Search for the cell housing the specified text and yield its [x, y] center coordinate. 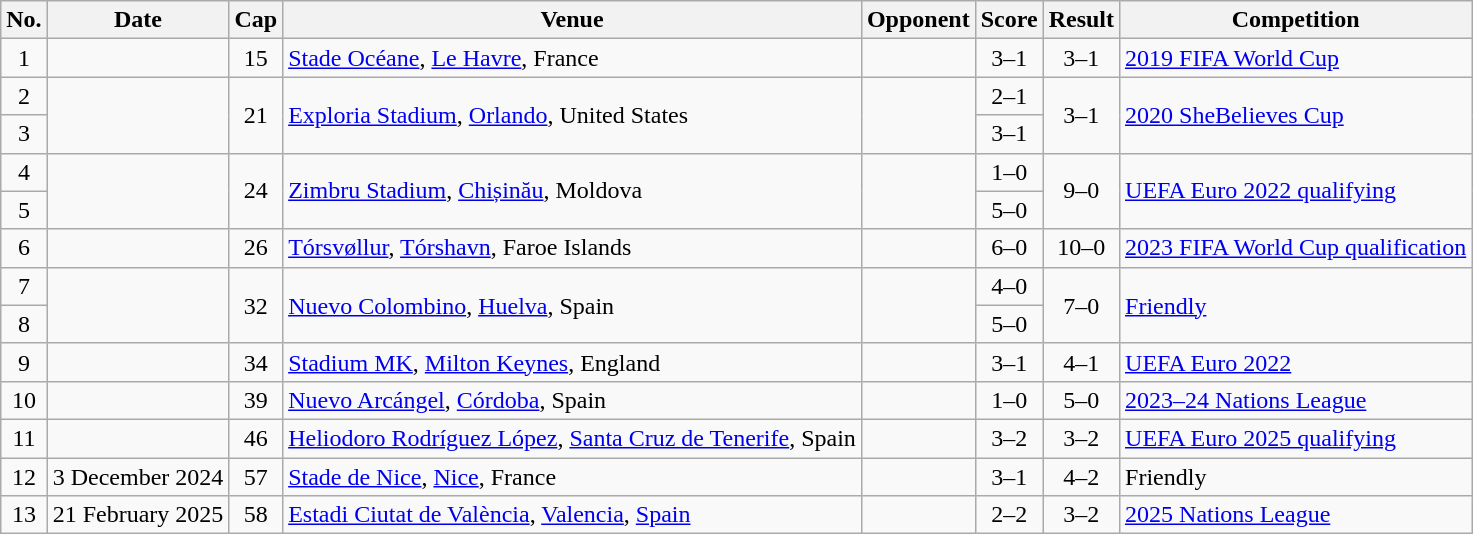
12 [24, 477]
4–0 [1009, 286]
1 [24, 58]
2–1 [1009, 96]
Nuevo Arcángel, Córdoba, Spain [572, 400]
58 [256, 515]
2–2 [1009, 515]
13 [24, 515]
9 [24, 362]
7–0 [1081, 305]
57 [256, 477]
Stade de Nice, Nice, France [572, 477]
10–0 [1081, 248]
3 December 2024 [138, 477]
5 [24, 210]
Score [1009, 20]
Stade Océane, Le Havre, France [572, 58]
7 [24, 286]
Zimbru Stadium, Chișinău, Moldova [572, 191]
32 [256, 305]
24 [256, 191]
9–0 [1081, 191]
2 [24, 96]
2025 Nations League [1296, 515]
UEFA Euro 2022 qualifying [1296, 191]
10 [24, 400]
34 [256, 362]
6–0 [1009, 248]
6 [24, 248]
Result [1081, 20]
2023 FIFA World Cup qualification [1296, 248]
26 [256, 248]
11 [24, 438]
UEFA Euro 2022 [1296, 362]
4–1 [1081, 362]
Date [138, 20]
Competition [1296, 20]
Tórsvøllur, Tórshavn, Faroe Islands [572, 248]
Opponent [918, 20]
Exploria Stadium, Orlando, United States [572, 115]
21 February 2025 [138, 515]
Stadium MK, Milton Keynes, England [572, 362]
Venue [572, 20]
4 [24, 172]
Nuevo Colombino, Huelva, Spain [572, 305]
46 [256, 438]
2023–24 Nations League [1296, 400]
UEFA Euro 2025 qualifying [1296, 438]
39 [256, 400]
21 [256, 115]
3 [24, 134]
8 [24, 324]
15 [256, 58]
Heliodoro Rodríguez López, Santa Cruz de Tenerife, Spain [572, 438]
2019 FIFA World Cup [1296, 58]
Cap [256, 20]
Estadi Ciutat de València, Valencia, Spain [572, 515]
4–2 [1081, 477]
No. [24, 20]
2020 SheBelieves Cup [1296, 115]
